Provide the [x, y] coordinate of the cell's center where the given text is located.  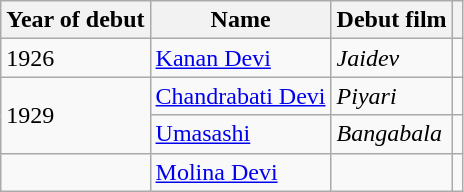
1929 [76, 115]
Bangabala [392, 134]
Molina Devi [240, 172]
Name [240, 20]
Umasashi [240, 134]
Year of debut [76, 20]
Chandrabati Devi [240, 96]
Debut film [392, 20]
1926 [76, 58]
Kanan Devi [240, 58]
Piyari [392, 96]
Jaidev [392, 58]
